Return (x, y) of the center of cell containing provided text 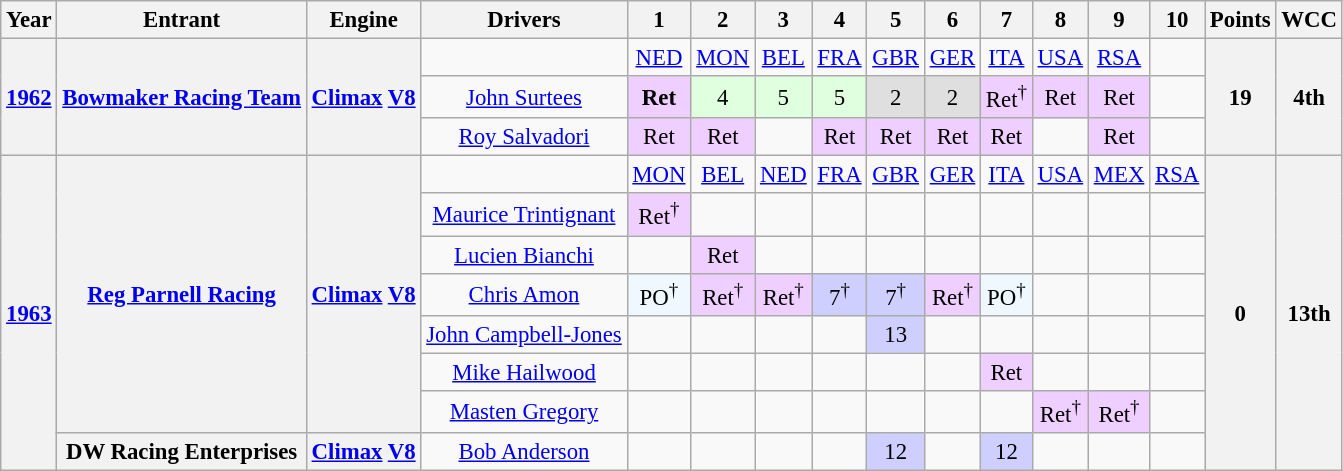
9 (1118, 20)
13th (1309, 314)
1 (659, 20)
Engine (364, 20)
Drivers (524, 20)
1963 (29, 314)
3 (784, 20)
John Surtees (524, 97)
Points (1240, 20)
10 (1178, 20)
Roy Salvadori (524, 137)
Entrant (182, 20)
6 (952, 20)
Maurice Trintignant (524, 215)
Year (29, 20)
1962 (29, 98)
7 (1007, 20)
MEX (1118, 175)
DW Racing Enterprises (182, 452)
Lucien Bianchi (524, 255)
WCC (1309, 20)
Reg Parnell Racing (182, 294)
13 (896, 334)
Bob Anderson (524, 452)
Masten Gregory (524, 412)
4th (1309, 98)
Chris Amon (524, 294)
8 (1060, 20)
19 (1240, 98)
Mike Hailwood (524, 372)
Bowmaker Racing Team (182, 98)
John Campbell-Jones (524, 334)
0 (1240, 314)
